Extract the (X, Y) coordinate from the center of the cell holding the provided text.  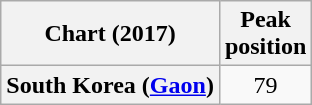
Peakposition (265, 34)
Chart (2017) (110, 34)
79 (265, 85)
South Korea (Gaon) (110, 85)
